Extract the [x, y] coordinate from the center of the cell holding the provided text.  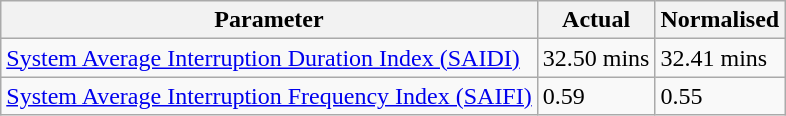
System Average Interruption Duration Index (SAIDI) [269, 58]
System Average Interruption Frequency Index (SAIFI) [269, 96]
Normalised [720, 20]
Actual [596, 20]
32.41 mins [720, 58]
0.55 [720, 96]
32.50 mins [596, 58]
Parameter [269, 20]
0.59 [596, 96]
